Pinpoint the cell where the given text exists, returning its [x, y] midpoint coordinate. 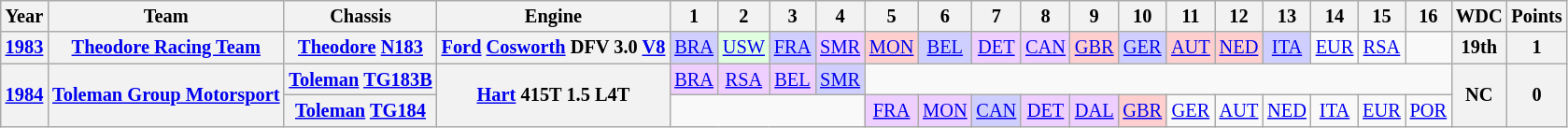
13 [1287, 16]
4 [841, 16]
7 [996, 16]
NC [1479, 95]
Toleman Group Motorsport [166, 95]
19th [1479, 48]
1983 [24, 48]
16 [1429, 16]
Chassis [360, 16]
Toleman TG183B [360, 79]
10 [1142, 16]
11 [1191, 16]
3 [792, 16]
Theodore N183 [360, 48]
POR [1429, 110]
WDC [1479, 16]
Year [24, 16]
Theodore Racing Team [166, 48]
5 [891, 16]
Engine [554, 16]
8 [1046, 16]
Toleman TG184 [360, 110]
Team [166, 16]
15 [1381, 16]
Points [1537, 16]
Ford Cosworth DFV 3.0 V8 [554, 48]
DAL [1095, 110]
Hart 415T 1.5 L4T [554, 95]
0 [1537, 95]
USW [743, 48]
14 [1335, 16]
12 [1239, 16]
1984 [24, 95]
2 [743, 16]
6 [945, 16]
9 [1095, 16]
